For the text-containing cell, return its midpoint in (X, Y) coordinate format. 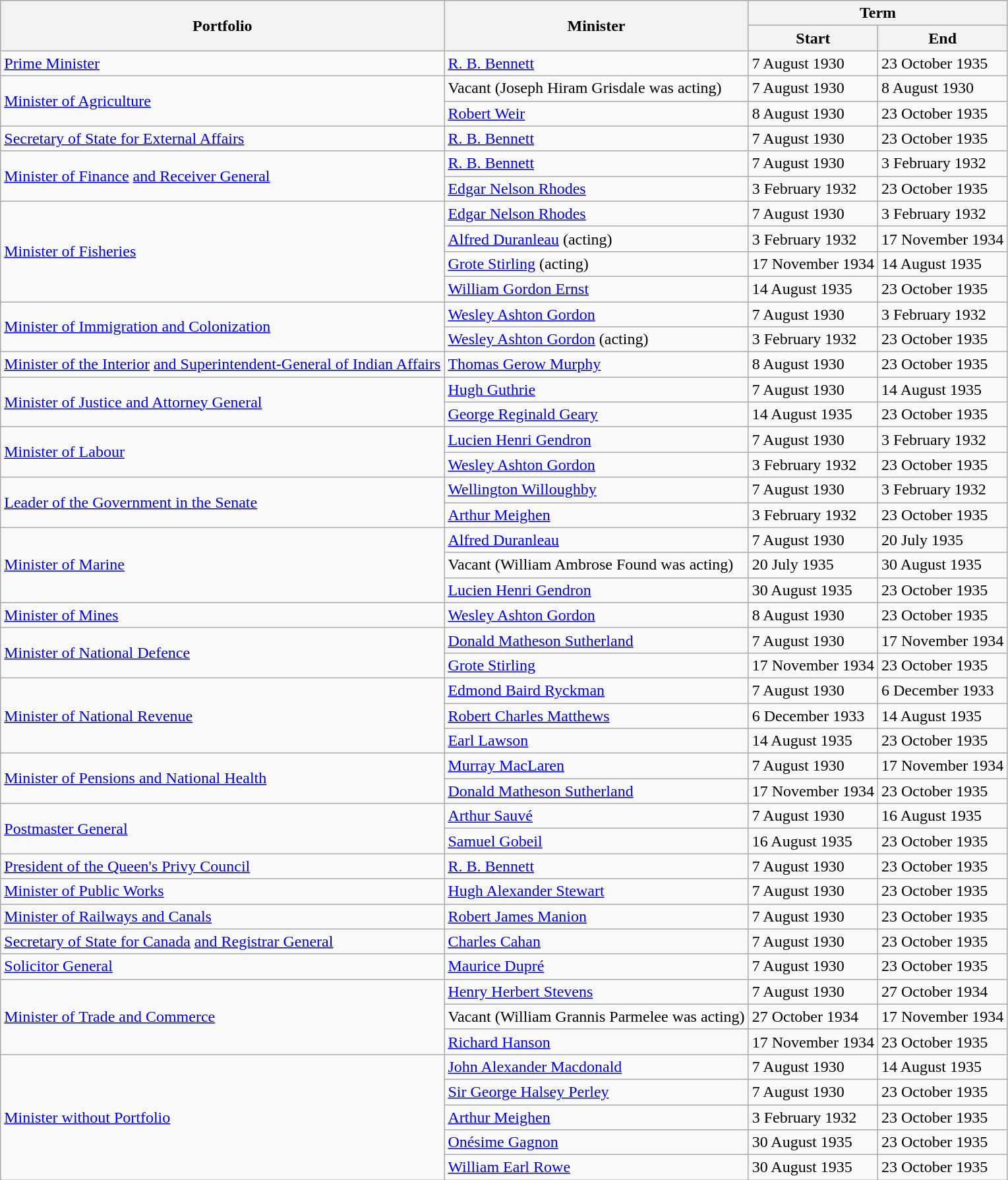
Wellington Willoughby (596, 490)
Minister of the Interior and Superintendent-General of Indian Affairs (223, 365)
Sir George Halsey Perley (596, 1092)
Portfolio (223, 26)
George Reginald Geary (596, 415)
Thomas Gerow Murphy (596, 365)
Minister of Agriculture (223, 101)
Minister of Pensions and National Health (223, 779)
William Earl Rowe (596, 1167)
Richard Hanson (596, 1042)
Minister of Mines (223, 615)
Grote Stirling (acting) (596, 264)
Onésime Gagnon (596, 1142)
Minister of Justice and Attorney General (223, 402)
Hugh Guthrie (596, 390)
Charles Cahan (596, 941)
Minister of Public Works (223, 891)
Minister of National Defence (223, 653)
Vacant (William Grannis Parmelee was acting) (596, 1017)
Minister without Portfolio (223, 1117)
Solicitor General (223, 966)
Minister of Marine (223, 565)
Leader of the Government in the Senate (223, 502)
Vacant (Joseph Hiram Grisdale was acting) (596, 88)
Grote Stirling (596, 665)
Arthur Sauvé (596, 816)
John Alexander Macdonald (596, 1067)
Alfred Duranleau (596, 540)
Maurice Dupré (596, 966)
Secretary of State for External Affairs (223, 138)
Postmaster General (223, 829)
Murray MacLaren (596, 766)
Minister of Trade and Commerce (223, 1017)
Robert Weir (596, 113)
Minister of Railways and Canals (223, 916)
Minister of Fisheries (223, 251)
Start (813, 38)
Minister of Labour (223, 452)
Robert Charles Matthews (596, 715)
Minister of Immigration and Colonization (223, 327)
Edmond Baird Ryckman (596, 690)
Henry Herbert Stevens (596, 991)
Wesley Ashton Gordon (acting) (596, 339)
Minister (596, 26)
Alfred Duranleau (acting) (596, 239)
President of the Queen's Privy Council (223, 866)
Hugh Alexander Stewart (596, 891)
Secretary of State for Canada and Registrar General (223, 941)
Prime Minister (223, 63)
Term (878, 13)
William Gordon Ernst (596, 289)
Samuel Gobeil (596, 841)
Robert James Manion (596, 916)
Minister of Finance and Receiver General (223, 176)
End (942, 38)
Vacant (William Ambrose Found was acting) (596, 565)
Minister of National Revenue (223, 715)
Earl Lawson (596, 741)
